Pinpoint the cell where the given text exists, returning its [x, y] midpoint coordinate. 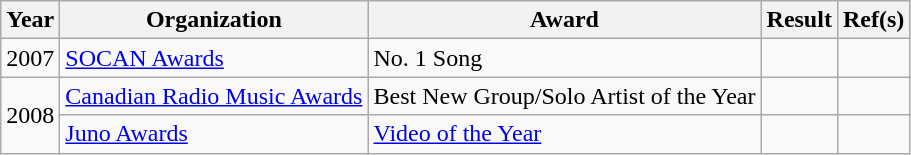
Video of the Year [564, 134]
Award [564, 20]
SOCAN Awards [214, 58]
Organization [214, 20]
Canadian Radio Music Awards [214, 96]
2008 [30, 115]
2007 [30, 58]
Result [799, 20]
Year [30, 20]
Ref(s) [873, 20]
Juno Awards [214, 134]
Best New Group/Solo Artist of the Year [564, 96]
No. 1 Song [564, 58]
